Find where the given text appears and provide that cell's center as [X, Y] coordinate. 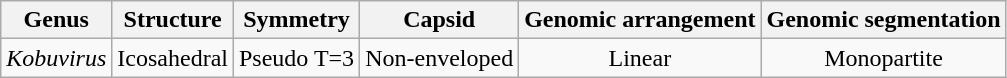
Kobuvirus [56, 58]
Structure [173, 20]
Monopartite [884, 58]
Symmetry [296, 20]
Non-enveloped [440, 58]
Linear [640, 58]
Capsid [440, 20]
Genus [56, 20]
Genomic arrangement [640, 20]
Genomic segmentation [884, 20]
Pseudo T=3 [296, 58]
Icosahedral [173, 58]
